Return the [X, Y] coordinate for the center point of the cell that contains the specified text.  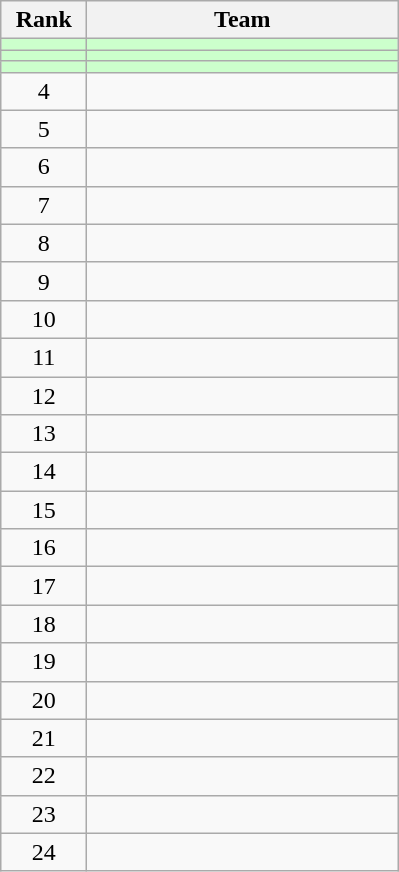
Rank [44, 20]
24 [44, 852]
11 [44, 357]
8 [44, 243]
17 [44, 586]
23 [44, 814]
Team [242, 20]
7 [44, 205]
13 [44, 434]
21 [44, 738]
22 [44, 776]
19 [44, 662]
5 [44, 129]
12 [44, 395]
15 [44, 510]
4 [44, 91]
16 [44, 548]
20 [44, 700]
10 [44, 319]
18 [44, 624]
9 [44, 281]
14 [44, 472]
6 [44, 167]
